Scan for the cell matching the given text and deliver its [X, Y] coordinate at center. 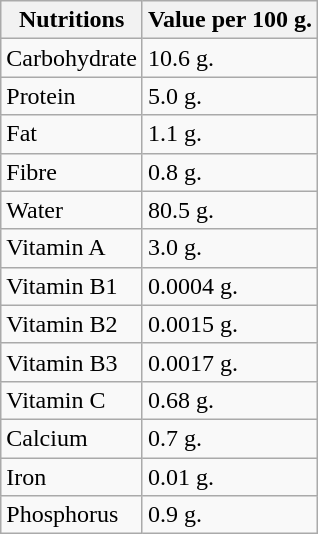
5.0 g. [230, 96]
0.8 g. [230, 172]
Water [72, 210]
Fat [72, 134]
Vitamin B1 [72, 286]
10.6 g. [230, 58]
Iron [72, 477]
Vitamin B2 [72, 324]
3.0 g. [230, 248]
Vitamin B3 [72, 362]
Vitamin A [72, 248]
0.01 g. [230, 477]
80.5 g. [230, 210]
0.0015 g. [230, 324]
0.0017 g. [230, 362]
Value per 100 g. [230, 20]
Nutritions [72, 20]
0.9 g. [230, 515]
Calcium [72, 438]
Carbohydrate [72, 58]
Protein [72, 96]
0.0004 g. [230, 286]
0.68 g. [230, 400]
1.1 g. [230, 134]
0.7 g. [230, 438]
Vitamin C [72, 400]
Fibre [72, 172]
Phosphorus [72, 515]
